Capture the cell that displays the provided text and extract its (x, y) central coordinate. 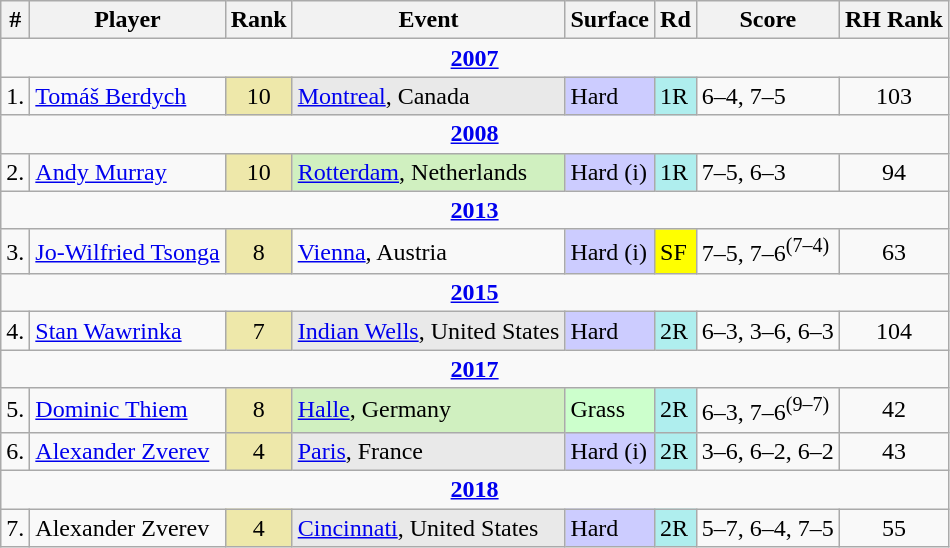
94 (894, 172)
Tomáš Berdych (128, 96)
Paris, France (428, 451)
5. (16, 410)
3. (16, 252)
55 (894, 528)
4. (16, 331)
2018 (475, 489)
Montreal, Canada (428, 96)
42 (894, 410)
1. (16, 96)
2. (16, 172)
Surface (610, 20)
Rd (676, 20)
Stan Wawrinka (128, 331)
2007 (475, 58)
6–3, 3–6, 6–3 (768, 331)
Player (128, 20)
63 (894, 252)
Rank (258, 20)
Halle, Germany (428, 410)
104 (894, 331)
Score (768, 20)
RH Rank (894, 20)
Cincinnati, United States (428, 528)
Event (428, 20)
6–3, 7–6(9–7) (768, 410)
7. (16, 528)
2017 (475, 369)
5–7, 6–4, 7–5 (768, 528)
103 (894, 96)
Indian Wells, United States (428, 331)
Andy Murray (128, 172)
3–6, 6–2, 6–2 (768, 451)
2013 (475, 210)
43 (894, 451)
7–5, 6–3 (768, 172)
Jo-Wilfried Tsonga (128, 252)
Dominic Thiem (128, 410)
6–4, 7–5 (768, 96)
7–5, 7–6(7–4) (768, 252)
# (16, 20)
Grass (610, 410)
2008 (475, 134)
Vienna, Austria (428, 252)
2015 (475, 293)
7 (258, 331)
SF (676, 252)
6. (16, 451)
Rotterdam, Netherlands (428, 172)
